Search for the cell housing the specified text and yield its (x, y) center coordinate. 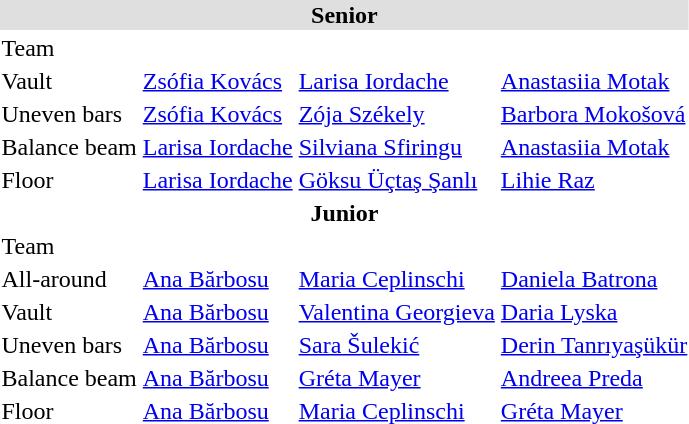
Derin Tanrıyaşükür (594, 345)
Barbora Mokošová (594, 114)
Senior (344, 15)
Andreea Preda (594, 378)
Sara Šulekić (396, 345)
Daria Lyska (594, 312)
Gréta Mayer (396, 378)
Zója Székely (396, 114)
All-around (69, 279)
Daniela Batrona (594, 279)
Göksu Üçtaş Şanlı (396, 180)
Maria Ceplinschi (396, 279)
Junior (344, 213)
Silviana Sfiringu (396, 147)
Lihie Raz (594, 180)
Floor (69, 180)
Valentina Georgieva (396, 312)
